Pinpoint the cell where the given text exists, returning its [x, y] midpoint coordinate. 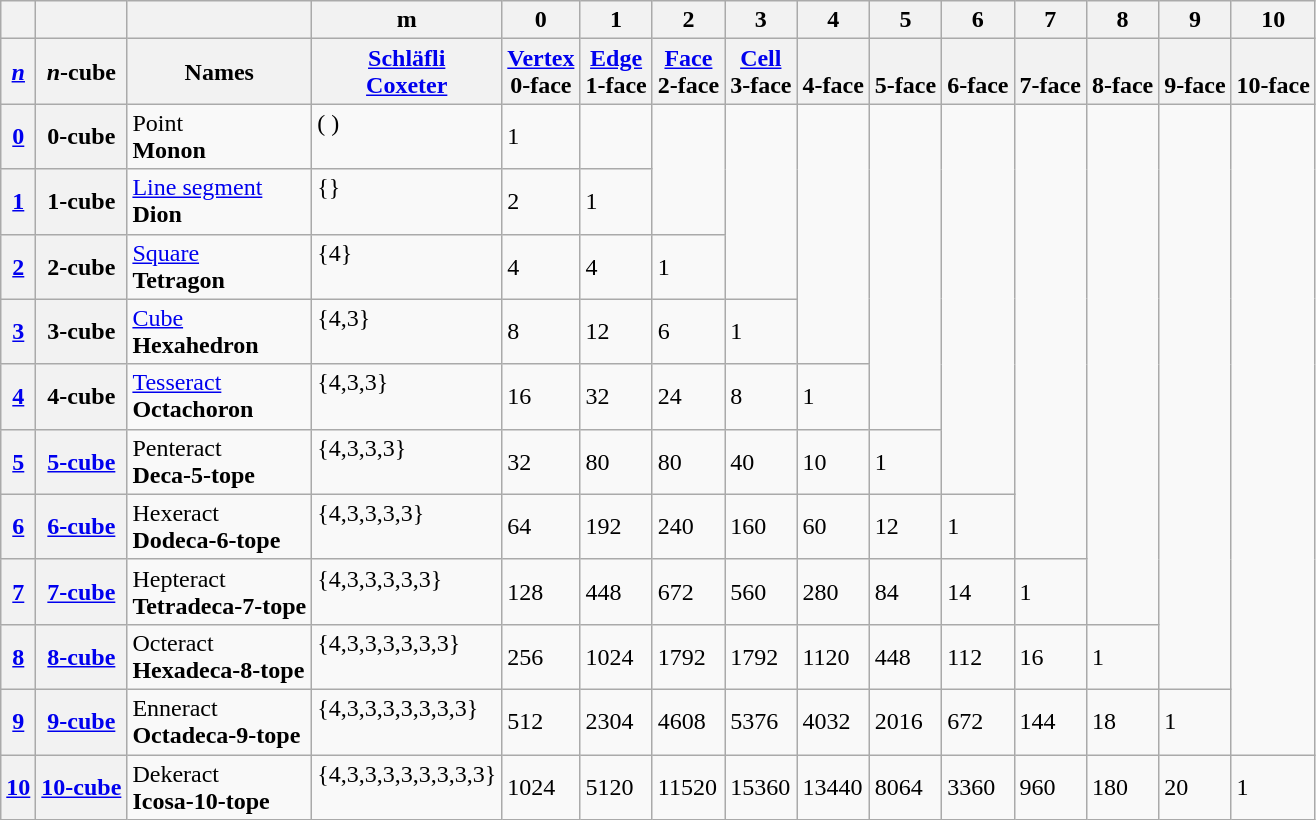
{4} [407, 266]
2304 [616, 722]
Line segmentDion [220, 202]
512 [541, 722]
5120 [616, 786]
192 [616, 526]
8-face [1122, 72]
1120 [833, 656]
TesseractOctachoron [220, 396]
1-cube [82, 202]
3-cube [82, 332]
10-face [1273, 72]
HepteractTetradeca-7-tope [220, 592]
Names [220, 72]
256 [541, 656]
SquareTetragon [220, 266]
2-cube [82, 266]
6-face [978, 72]
280 [833, 592]
64 [541, 526]
3360 [978, 786]
13440 [833, 786]
560 [761, 592]
5-face [905, 72]
n-cube [82, 72]
7-cube [82, 592]
14 [978, 592]
( ) [407, 136]
Cell3-face [761, 72]
24 [688, 396]
Face2-face [688, 72]
144 [1050, 722]
4-cube [82, 396]
Vertex0-face [541, 72]
{4,3,3,3,3,3,3,3,3} [407, 786]
5-cube [82, 462]
240 [688, 526]
18 [1122, 722]
Edge1-face [616, 72]
112 [978, 656]
4608 [688, 722]
n [18, 72]
128 [541, 592]
11520 [688, 786]
20 [1195, 786]
9-cube [82, 722]
160 [761, 526]
PointMonon [220, 136]
{4,3,3,3,3,3,3} [407, 656]
DekeractIcosa-10-tope [220, 786]
15360 [761, 786]
4-face [833, 72]
EnneractOctadeca-9-tope [220, 722]
m [407, 20]
{} [407, 202]
OcteractHexadeca-8-tope [220, 656]
40 [761, 462]
5376 [761, 722]
60 [833, 526]
10-cube [82, 786]
9-face [1195, 72]
2016 [905, 722]
HexeractDodeca-6-tope [220, 526]
960 [1050, 786]
{4,3,3,3,3} [407, 526]
{4,3,3,3} [407, 462]
8064 [905, 786]
8-cube [82, 656]
{4,3} [407, 332]
{4,3,3,3,3,3} [407, 592]
{4,3,3,3,3,3,3,3} [407, 722]
6-cube [82, 526]
{4,3,3} [407, 396]
PenteractDeca-5-tope [220, 462]
7-face [1050, 72]
SchläfliCoxeter [407, 72]
4032 [833, 722]
180 [1122, 786]
CubeHexahedron [220, 332]
0-cube [82, 136]
84 [905, 592]
